Identify which cell holds the provided text, then report its (X, Y) central coordinate. 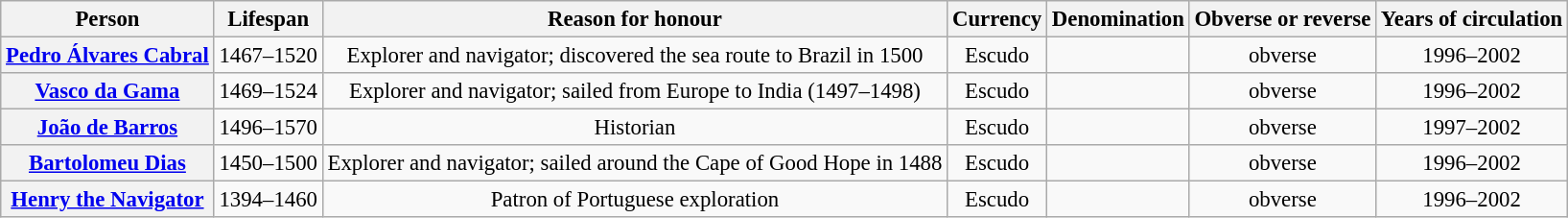
Historian (635, 128)
Reason for honour (635, 19)
1496–1570 (269, 128)
Denomination (1118, 19)
1997–2002 (1472, 128)
Patron of Portuguese exploration (635, 200)
Explorer and navigator; discovered the sea route to Brazil in 1500 (635, 56)
Explorer and navigator; sailed from Europe to India (1497–1498) (635, 91)
Pedro Álvares Cabral (107, 56)
1469–1524 (269, 91)
Currency (997, 19)
Years of circulation (1472, 19)
1467–1520 (269, 56)
Lifespan (269, 19)
Vasco da Gama (107, 91)
Person (107, 19)
1394–1460 (269, 200)
Explorer and navigator; sailed around the Cape of Good Hope in 1488 (635, 163)
Bartolomeu Dias (107, 163)
João de Barros (107, 128)
1450–1500 (269, 163)
Obverse or reverse (1282, 19)
Henry the Navigator (107, 200)
